Detect which cell encompasses the target text, then output its [x, y] center coordinate. 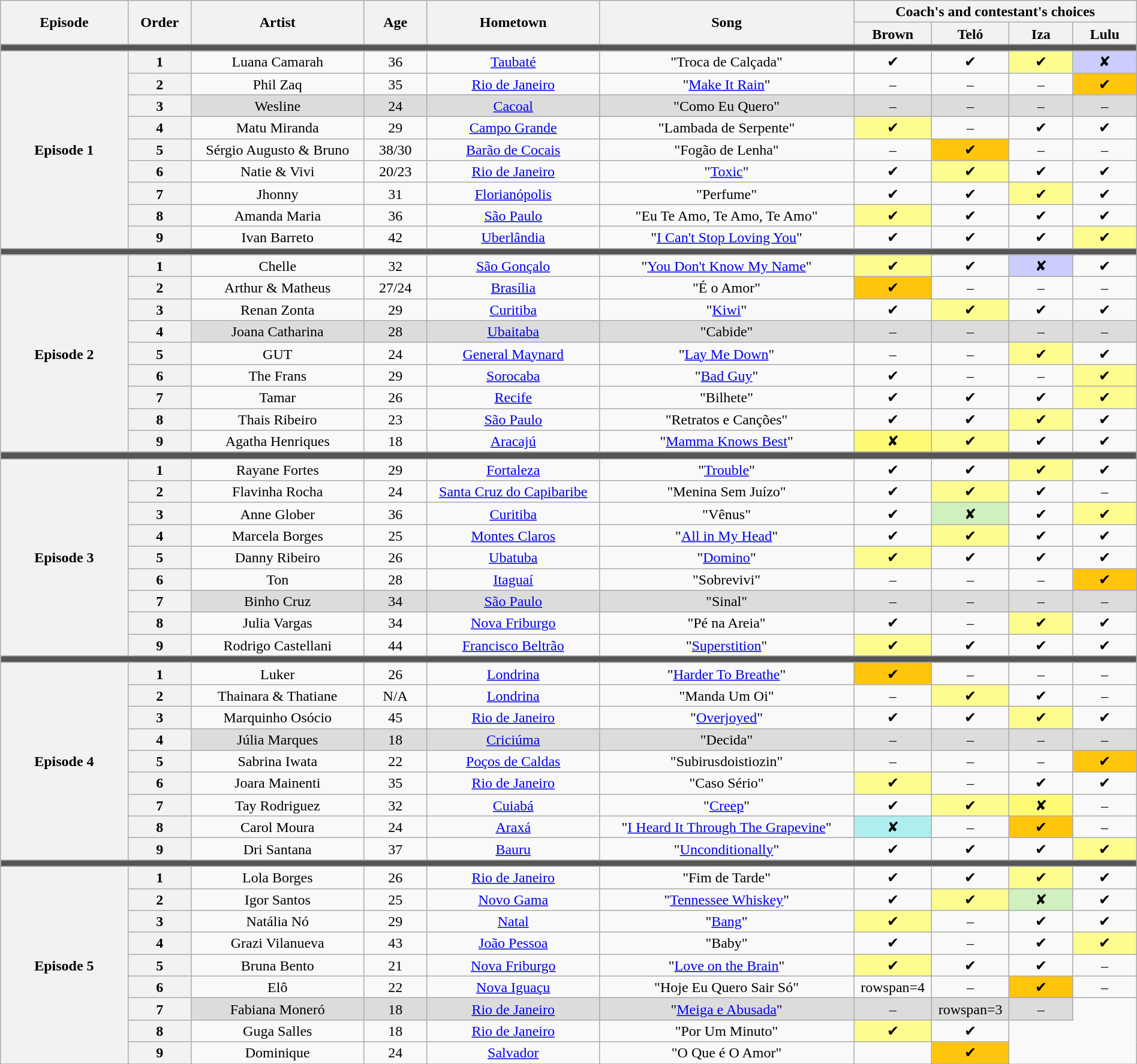
42 [395, 237]
"Superstition" [727, 645]
"Bilhete" [727, 397]
Salvador [513, 1053]
"Retratos e Canções" [727, 420]
Tamar [277, 397]
Episode 4 [64, 761]
Luker [277, 674]
Episode 3 [64, 557]
GUT [277, 354]
Sérgio Augusto & Bruno [277, 150]
"Perfume" [727, 193]
Nova Iguaçu [513, 987]
The Frans [277, 375]
Amanda Maria [277, 216]
Guga Salles [277, 1031]
Lulu [1105, 34]
Sorocaba [513, 375]
Montes Claros [513, 536]
31 [395, 193]
Hometown [513, 23]
Poços de Caldas [513, 761]
João Pessoa [513, 944]
44 [395, 645]
Igor Santos [277, 899]
Uberlândia [513, 237]
Order [160, 23]
Cuiabá [513, 806]
Marcela Borges [277, 536]
Araxá [513, 827]
Julia Vargas [277, 623]
"Cabide" [727, 332]
21 [395, 965]
Flavinha Rocha [277, 492]
Santa Cruz do Capibaribe [513, 492]
Bauru [513, 849]
Coach's and contestant's choices [995, 12]
Barão de Cocais [513, 150]
"I Can't Stop Loving You" [727, 237]
Episode 2 [64, 354]
Carol Moura [277, 827]
rowspan=4 [892, 987]
Dominique [277, 1053]
"Bad Guy" [727, 375]
"Por Um Minuto" [727, 1031]
Itaguaí [513, 579]
Florianópolis [513, 193]
"Fogão de Lenha" [727, 150]
"Fim de Tarde" [727, 878]
Episode [64, 23]
Joana Catharina [277, 332]
Brasília [513, 288]
Júlia Marques [277, 740]
Ubatuba [513, 557]
Iza [1041, 34]
"Subirusdoistiozin" [727, 761]
"Meiga e Abusada" [727, 1009]
Anne Glober [277, 513]
"É o Amor" [727, 288]
"Toxic" [727, 171]
Rayane Fortes [277, 470]
Lola Borges [277, 878]
"Menina Sem Juízo" [727, 492]
Tay Rodriguez [277, 806]
43 [395, 944]
Bruna Bento [277, 965]
20/23 [395, 171]
Thais Ribeiro [277, 420]
Campo Grande [513, 128]
"Sobrevivi" [727, 579]
37 [395, 849]
"O Que é O Amor" [727, 1053]
Taubaté [513, 62]
Fabiana Moneró [277, 1009]
"I Heard It Through The Grapevine" [727, 827]
Fortaleza [513, 470]
"You Don't Know My Name" [727, 266]
Episode 1 [64, 150]
"Trouble" [727, 470]
"Unconditionally" [727, 849]
"Decida" [727, 740]
Teló [970, 34]
Luana Camarah [277, 62]
"Kiwi" [727, 309]
Marquinho Osócio [277, 717]
Criciúma [513, 740]
Danny Ribeiro [277, 557]
Recife [513, 397]
"Bang" [727, 922]
Natal [513, 922]
"All in My Head" [727, 536]
"Vênus" [727, 513]
Joara Mainenti [277, 783]
"Troca de Calçada" [727, 62]
Jhonny [277, 193]
"Lambada de Serpente" [727, 128]
"Harder To Breathe" [727, 674]
"Caso Sério" [727, 783]
45 [395, 717]
Ubaitaba [513, 332]
Matu Miranda [277, 128]
"Mamma Knows Best" [727, 441]
"Overjoyed" [727, 717]
rowspan=3 [970, 1009]
Aracajú [513, 441]
Elô [277, 987]
Rodrigo Castellani [277, 645]
"Lay Me Down" [727, 354]
General Maynard [513, 354]
Wesline [277, 106]
Arthur & Matheus [277, 288]
Natália Nó [277, 922]
N/A [395, 695]
"Make It Rain" [727, 84]
Ivan Barreto [277, 237]
38/30 [395, 150]
Artist [277, 23]
Grazi Vilanueva [277, 944]
Natie & Vivi [277, 171]
São Gonçalo [513, 266]
"Hoje Eu Quero Sair Só" [727, 987]
Agatha Henriques [277, 441]
"Domino" [727, 557]
Age [395, 23]
"Creep" [727, 806]
Ton [277, 579]
Sabrina Iwata [277, 761]
"Baby" [727, 944]
"Love on the Brain" [727, 965]
Renan Zonta [277, 309]
"Eu Te Amo, Te Amo, Te Amo" [727, 216]
Brown [892, 34]
"Sinal" [727, 602]
Binho Cruz [277, 602]
Song [727, 23]
"Manda Um Oi" [727, 695]
"Pé na Areia" [727, 623]
23 [395, 420]
Cacoal [513, 106]
Dri Santana [277, 849]
Novo Gama [513, 899]
Francisco Beltrão [513, 645]
Chelle [277, 266]
"Tennessee Whiskey" [727, 899]
Thainara & Thatiane [277, 695]
Episode 5 [64, 965]
Phil Zaq [277, 84]
"Como Eu Quero" [727, 106]
27/24 [395, 288]
